Identify which cell holds the provided text, then report its [x, y] central coordinate. 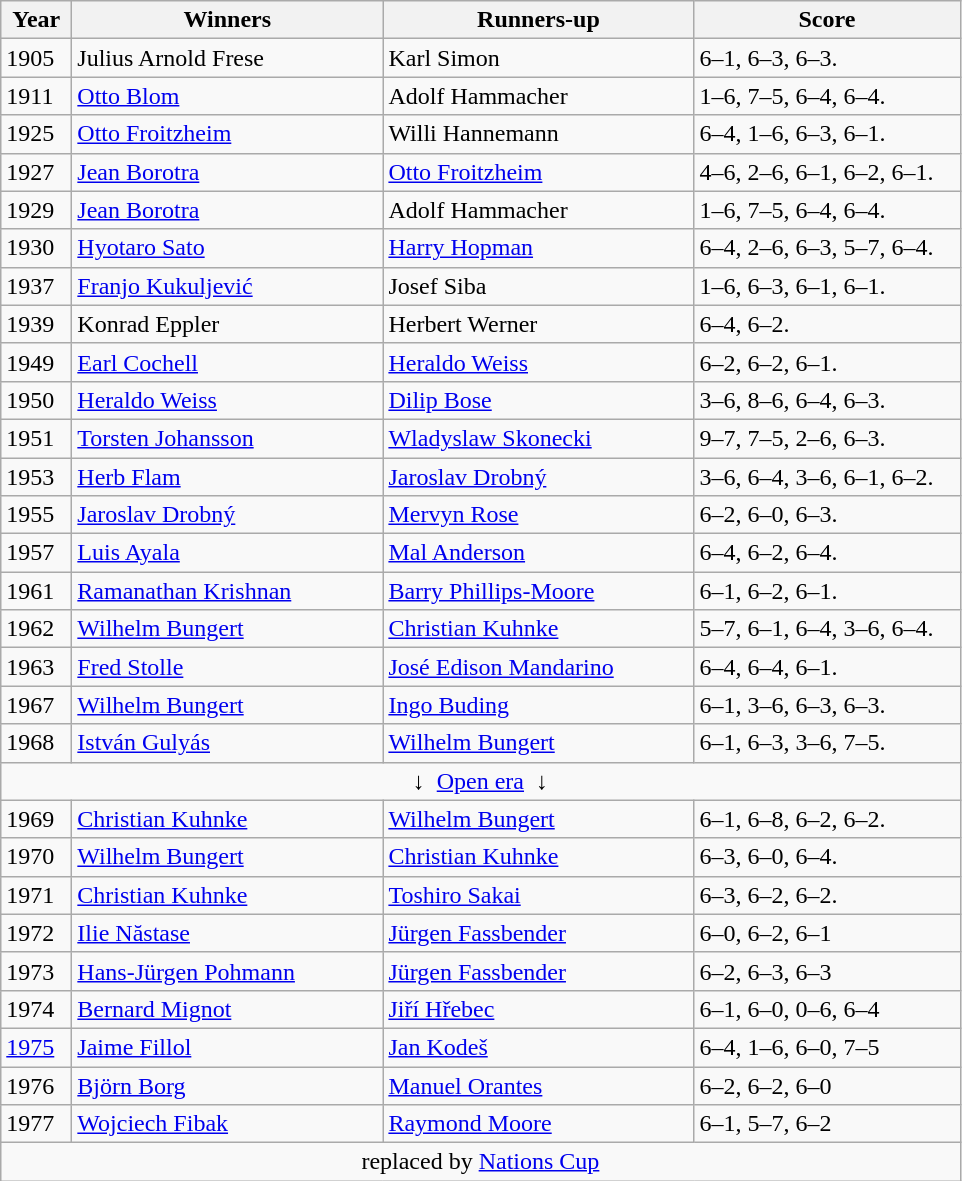
Raymond Moore [538, 1124]
Karl Simon [538, 58]
Josef Siba [538, 286]
Wojciech Fibak [228, 1124]
1963 [36, 667]
6–1, 6–8, 6–2, 6–2. [827, 819]
István Gulyás [228, 743]
Barry Phillips-Moore [538, 591]
3–6, 8–6, 6–4, 6–3. [827, 400]
José Edison Mandarino [538, 667]
Ramanathan Krishnan [228, 591]
1972 [36, 933]
↓ Open era ↓ [480, 781]
Toshiro Sakai [538, 895]
6–2, 6–0, 6–3. [827, 515]
Luis Ayala [228, 553]
1973 [36, 971]
3–6, 6–4, 3–6, 6–1, 6–2. [827, 477]
Ingo Buding [538, 705]
Herb Flam [228, 477]
6–4, 6–4, 6–1. [827, 667]
6–1, 6–2, 6–1. [827, 591]
6–1, 5–7, 6–2 [827, 1124]
1969 [36, 819]
Winners [228, 20]
Dilip Bose [538, 400]
replaced by Nations Cup [480, 1162]
1937 [36, 286]
6–4, 1–6, 6–0, 7–5 [827, 1047]
1939 [36, 324]
Jaime Fillol [228, 1047]
6–4, 2–6, 6–3, 5–7, 6–4. [827, 248]
Jiří Hřebec [538, 1009]
1961 [36, 591]
1976 [36, 1085]
1970 [36, 857]
6–3, 6–0, 6–4. [827, 857]
Runners-up [538, 20]
Earl Cochell [228, 362]
6–4, 1–6, 6–3, 6–1. [827, 134]
Score [827, 20]
Willi Hannemann [538, 134]
Bernard Mignot [228, 1009]
5–7, 6–1, 6–4, 3–6, 6–4. [827, 629]
6–2, 6–3, 6–3 [827, 971]
1967 [36, 705]
1905 [36, 58]
1927 [36, 172]
1951 [36, 438]
1977 [36, 1124]
1955 [36, 515]
Fred Stolle [228, 667]
6–0, 6–2, 6–1 [827, 933]
Jan Kodeš [538, 1047]
6–4, 6–2. [827, 324]
1953 [36, 477]
1962 [36, 629]
1968 [36, 743]
Herbert Werner [538, 324]
Otto Blom [228, 96]
Björn Borg [228, 1085]
1949 [36, 362]
1–6, 6–3, 6–1, 6–1. [827, 286]
Hans-Jürgen Pohmann [228, 971]
Franjo Kukuljević [228, 286]
1974 [36, 1009]
6–1, 6–3, 3–6, 7–5. [827, 743]
Konrad Eppler [228, 324]
Mal Anderson [538, 553]
Hyotaro Sato [228, 248]
Julius Arnold Frese [228, 58]
1925 [36, 134]
6–1, 6–3, 6–3. [827, 58]
6–1, 6–0, 0–6, 6–4 [827, 1009]
Ilie Năstase [228, 933]
9–7, 7–5, 2–6, 6–3. [827, 438]
Torsten Johansson [228, 438]
1971 [36, 895]
1911 [36, 96]
6–2, 6–2, 6–1. [827, 362]
1975 [36, 1047]
1957 [36, 553]
1930 [36, 248]
Year [36, 20]
6–1, 3–6, 6–3, 6–3. [827, 705]
Wladyslaw Skonecki [538, 438]
6–3, 6–2, 6–2. [827, 895]
Mervyn Rose [538, 515]
Harry Hopman [538, 248]
Manuel Orantes [538, 1085]
4–6, 2–6, 6–1, 6–2, 6–1. [827, 172]
6–4, 6–2, 6–4. [827, 553]
6–2, 6–2, 6–0 [827, 1085]
1929 [36, 210]
1950 [36, 400]
